Identify which cell holds the provided text, then report its [x, y] central coordinate. 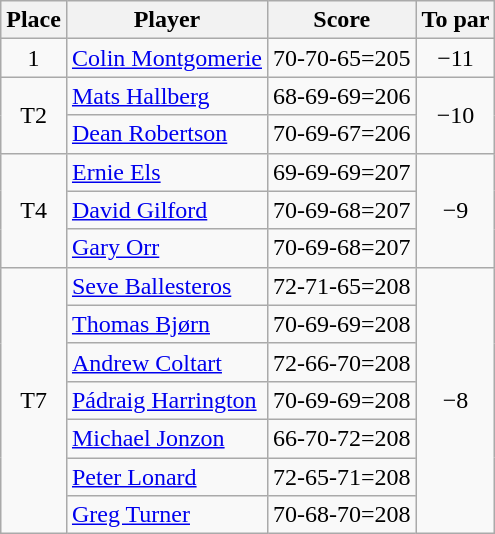
−8 [456, 400]
Greg Turner [166, 515]
70-69-67=206 [342, 134]
Andrew Coltart [166, 362]
Score [342, 20]
Ernie Els [166, 172]
Dean Robertson [166, 134]
Colin Montgomerie [166, 58]
−11 [456, 58]
72-66-70=208 [342, 362]
Peter Lonard [166, 477]
72-71-65=208 [342, 286]
70-70-65=205 [342, 58]
To par [456, 20]
Seve Ballesteros [166, 286]
David Gilford [166, 210]
70-68-70=208 [342, 515]
Gary Orr [166, 248]
Player [166, 20]
Michael Jonzon [166, 438]
Place [34, 20]
72-65-71=208 [342, 477]
T4 [34, 210]
66-70-72=208 [342, 438]
−10 [456, 115]
Pádraig Harrington [166, 400]
68-69-69=206 [342, 96]
Mats Hallberg [166, 96]
T7 [34, 400]
−9 [456, 210]
Thomas Bjørn [166, 324]
69-69-69=207 [342, 172]
1 [34, 58]
T2 [34, 115]
